Detect which cell encompasses the target text, then output its [X, Y] center coordinate. 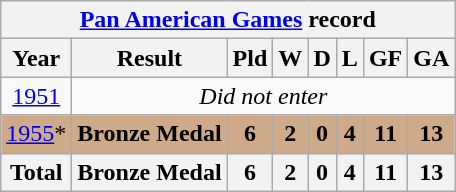
D [322, 58]
1951 [36, 96]
Pld [250, 58]
Result [150, 58]
GF [385, 58]
Pan American Games record [228, 20]
Total [36, 172]
W [290, 58]
Year [36, 58]
GA [432, 58]
1955* [36, 134]
Did not enter [264, 96]
L [350, 58]
